Determine the [x, y] coordinate at the center of the cell enclosing the given text.  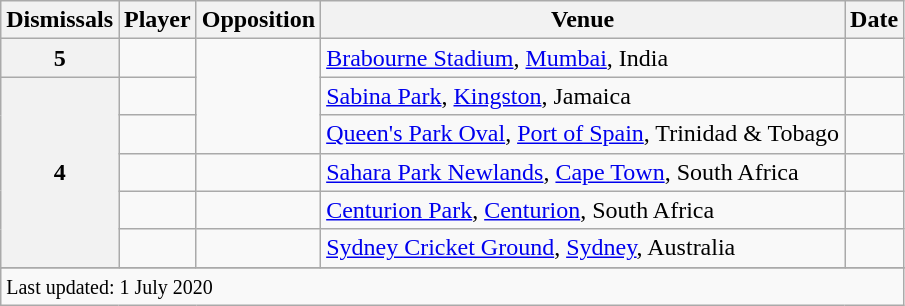
Venue [583, 20]
Centurion Park, Centurion, South Africa [583, 210]
Dismissals [60, 20]
Sabina Park, Kingston, Jamaica [583, 96]
Sydney Cricket Ground, Sydney, Australia [583, 248]
5 [60, 58]
Date [874, 20]
Sahara Park Newlands, Cape Town, South Africa [583, 172]
Queen's Park Oval, Port of Spain, Trinidad & Tobago [583, 134]
4 [60, 172]
Brabourne Stadium, Mumbai, India [583, 58]
Last updated: 1 July 2020 [452, 286]
Player [157, 20]
Opposition [258, 20]
